Find where the given text appears and provide that cell's center as [X, Y] coordinate. 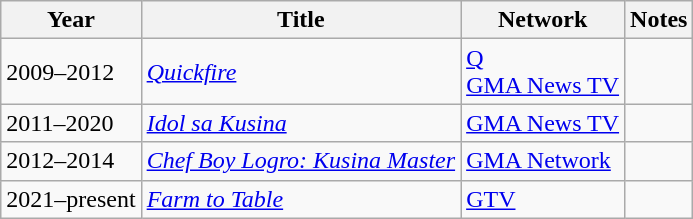
GTV [543, 199]
Network [543, 20]
2012–2014 [71, 161]
QGMA News TV [543, 72]
Title [301, 20]
Notes [659, 20]
2009–2012 [71, 72]
Chef Boy Logro: Kusina Master [301, 161]
GMA Network [543, 161]
Idol sa Kusina [301, 123]
Farm to Table [301, 199]
Quickfire [301, 72]
2011–2020 [71, 123]
2021–present [71, 199]
Year [71, 20]
GMA News TV [543, 123]
